Capture the cell that displays the provided text and extract its [x, y] central coordinate. 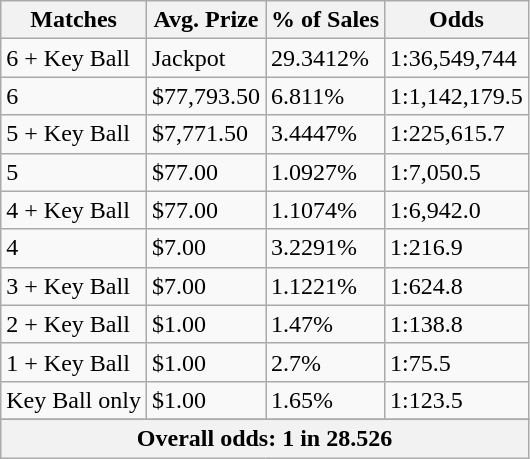
1:216.9 [457, 248]
1:6,942.0 [457, 210]
3.2291% [326, 248]
3 + Key Ball [74, 286]
1:225,615.7 [457, 134]
3.4447% [326, 134]
2 + Key Ball [74, 324]
$77,793.50 [206, 96]
1.47% [326, 324]
1:138.8 [457, 324]
6 [74, 96]
1.0927% [326, 172]
5 + Key Ball [74, 134]
6.811% [326, 96]
1:36,549,744 [457, 58]
1:123.5 [457, 400]
1:624.8 [457, 286]
4 + Key Ball [74, 210]
6 + Key Ball [74, 58]
1:75.5 [457, 362]
1:7,050.5 [457, 172]
5 [74, 172]
Key Ball only [74, 400]
29.3412% [326, 58]
Jackpot [206, 58]
1.65% [326, 400]
Odds [457, 20]
1.1074% [326, 210]
% of Sales [326, 20]
2.7% [326, 362]
$7,771.50 [206, 134]
1 + Key Ball [74, 362]
1:1,142,179.5 [457, 96]
Matches [74, 20]
Overall odds: 1 in 28.526 [265, 438]
Avg. Prize [206, 20]
4 [74, 248]
1.1221% [326, 286]
